Pinpoint the cell where the given text exists, returning its (x, y) midpoint coordinate. 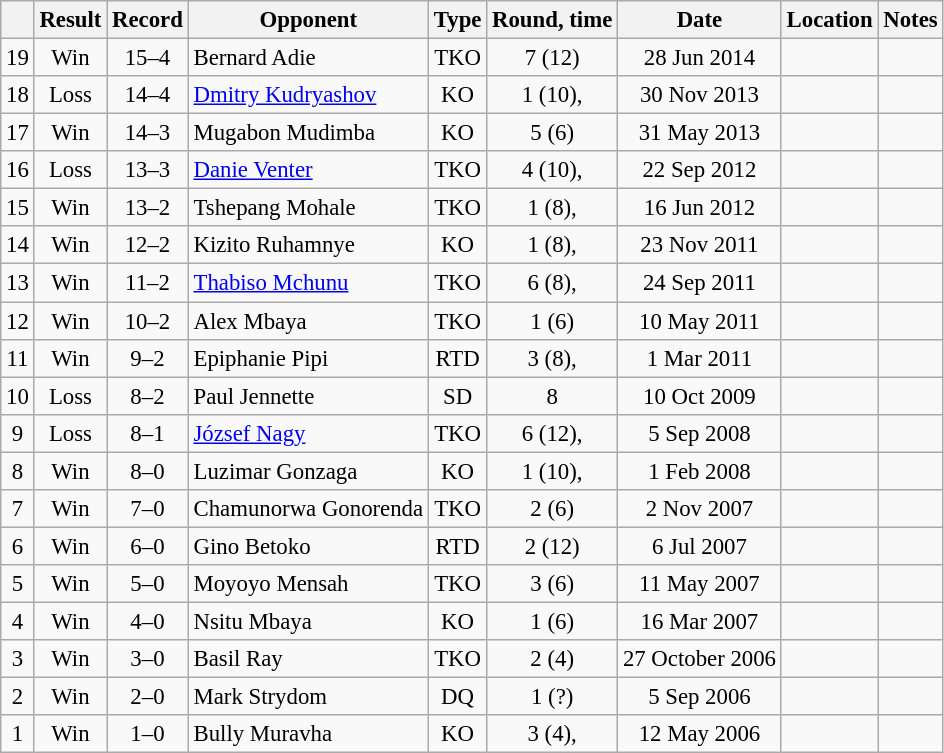
Kizito Ruhamnye (308, 245)
18 (18, 95)
1 (?) (552, 697)
1 (18, 734)
31 May 2013 (700, 133)
Luzimar Gonzaga (308, 471)
3 (4), (552, 734)
Tshepang Mohale (308, 208)
Round, time (552, 20)
4 (18, 621)
16 (18, 170)
12–2 (148, 245)
4–0 (148, 621)
7–0 (148, 509)
10 May 2011 (700, 321)
3 (6) (552, 584)
10–2 (148, 321)
2 (4) (552, 659)
5 Sep 2008 (700, 433)
2–0 (148, 697)
6 (12), (552, 433)
2 (6) (552, 509)
10 Oct 2009 (700, 396)
1–0 (148, 734)
3 (8), (552, 358)
Opponent (308, 20)
József Nagy (308, 433)
7 (12) (552, 58)
SD (457, 396)
6 Jul 2007 (700, 546)
1 Feb 2008 (700, 471)
Notes (910, 20)
2 Nov 2007 (700, 509)
13 (18, 283)
8–1 (148, 433)
DQ (457, 697)
Bernard Adie (308, 58)
Bully Muravha (308, 734)
10 (18, 396)
24 Sep 2011 (700, 283)
11 (18, 358)
Type (457, 20)
12 (18, 321)
14–3 (148, 133)
27 October 2006 (700, 659)
5 (18, 584)
Nsitu Mbaya (308, 621)
19 (18, 58)
1 Mar 2011 (700, 358)
Result (70, 20)
14 (18, 245)
11–2 (148, 283)
16 Mar 2007 (700, 621)
6–0 (148, 546)
23 Nov 2011 (700, 245)
Chamunorwa Gonorenda (308, 509)
Record (148, 20)
2 (12) (552, 546)
22 Sep 2012 (700, 170)
15 (18, 208)
5 (6) (552, 133)
11 May 2007 (700, 584)
3 (18, 659)
3–0 (148, 659)
28 Jun 2014 (700, 58)
Paul Jennette (308, 396)
Mugabon Mudimba (308, 133)
Alex Mbaya (308, 321)
Dmitry Kudryashov (308, 95)
Date (700, 20)
16 Jun 2012 (700, 208)
17 (18, 133)
8–2 (148, 396)
12 May 2006 (700, 734)
Mark Strydom (308, 697)
9 (18, 433)
9–2 (148, 358)
Epiphanie Pipi (308, 358)
5 Sep 2006 (700, 697)
Moyoyo Mensah (308, 584)
13–2 (148, 208)
14–4 (148, 95)
6 (18, 546)
Gino Betoko (308, 546)
6 (8), (552, 283)
5–0 (148, 584)
Thabiso Mchunu (308, 283)
7 (18, 509)
Danie Venter (308, 170)
4 (10), (552, 170)
Location (830, 20)
30 Nov 2013 (700, 95)
2 (18, 697)
Basil Ray (308, 659)
15–4 (148, 58)
8–0 (148, 471)
13–3 (148, 170)
